Locate the cell with the specified text and output its [X, Y] center coordinate. 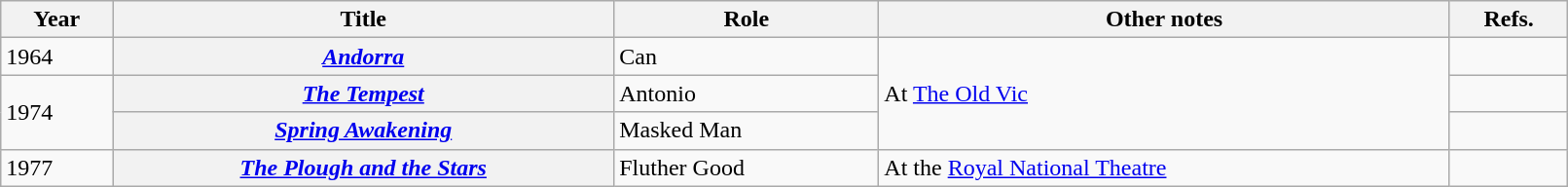
Can [747, 56]
The Tempest [364, 93]
Year [56, 19]
Title [364, 19]
1977 [56, 168]
Other notes [1164, 19]
Spring Awakening [364, 131]
The Plough and the Stars [364, 168]
1964 [56, 56]
Andorra [364, 56]
Masked Man [747, 131]
At the Royal National Theatre [1164, 168]
At The Old Vic [1164, 93]
Role [747, 19]
Refs. [1509, 19]
Antonio [747, 93]
1974 [56, 112]
Fluther Good [747, 168]
